For the text-containing cell, return its midpoint in [x, y] coordinate format. 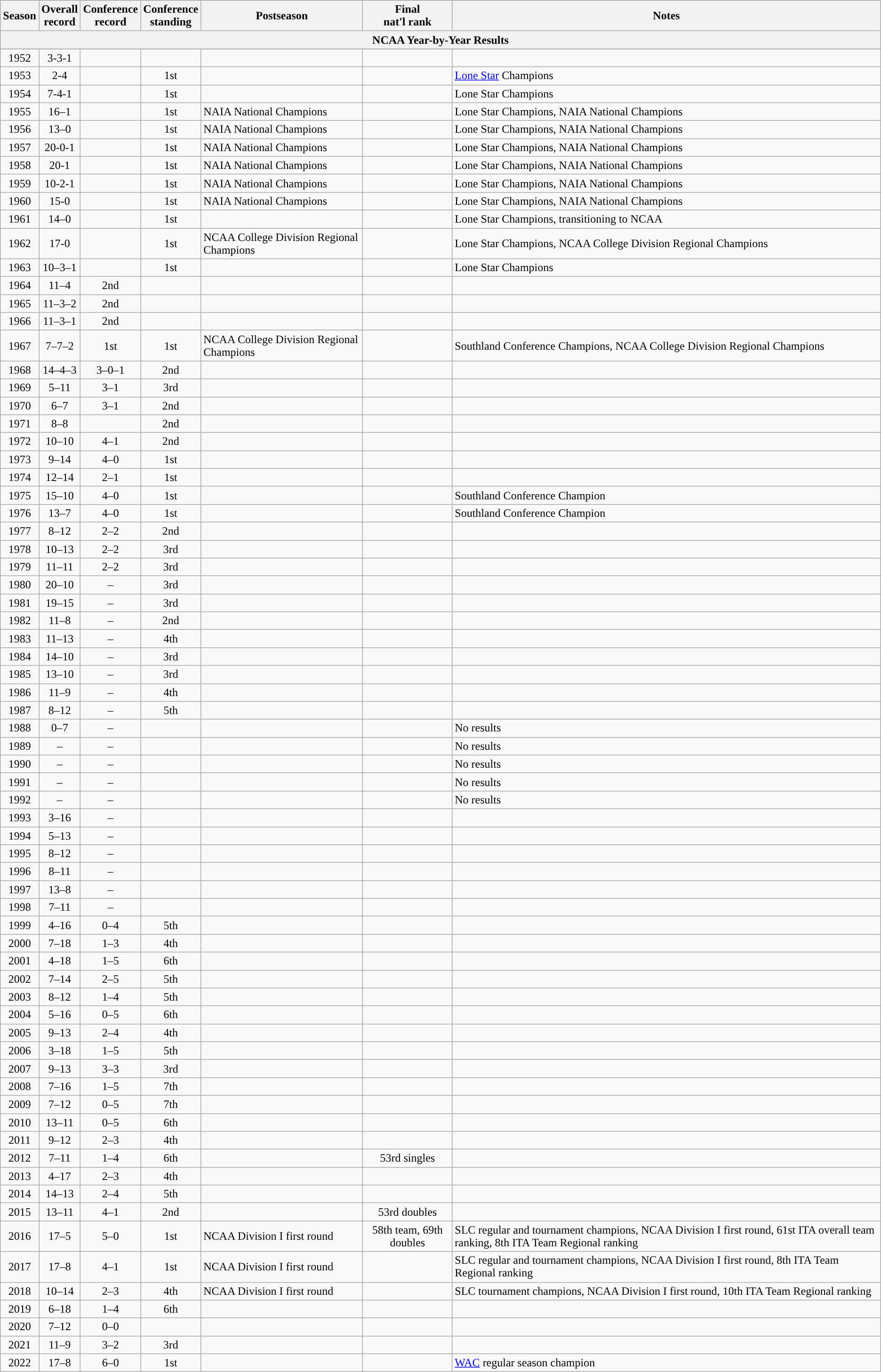
2005 [20, 1033]
Southland Conference Champions, NCAA College Division Regional Champions [666, 345]
10–3–1 [59, 268]
1976 [20, 513]
1996 [20, 872]
1974 [20, 477]
3–16 [59, 818]
0–0 [111, 1327]
SLC regular and tournament champions, NCAA Division I first round, 8th ITA Team Regional ranking [666, 1267]
Lone Star Champions, transitioning to NCAA [666, 219]
13–7 [59, 513]
2007 [20, 1068]
3–3 [111, 1068]
7-4-1 [59, 94]
Season [20, 16]
1969 [20, 388]
1993 [20, 818]
SLC tournament champions, NCAA Division I first round, 10th ITA Team Regional ranking [666, 1291]
1992 [20, 800]
1963 [20, 268]
Postseason [282, 16]
1972 [20, 441]
11–8 [59, 621]
2000 [20, 943]
2015 [20, 1212]
11–3–1 [59, 321]
2014 [20, 1194]
2019 [20, 1309]
2-4 [59, 76]
3–18 [59, 1051]
1967 [20, 345]
1985 [20, 674]
4–17 [59, 1176]
2009 [20, 1104]
1962 [20, 243]
1994 [20, 835]
1989 [20, 746]
5–16 [59, 1015]
2022 [20, 1363]
1953 [20, 76]
1991 [20, 782]
1959 [20, 183]
9–12 [59, 1140]
15-0 [59, 201]
20-0-1 [59, 147]
2012 [20, 1158]
15–10 [59, 495]
4–18 [59, 961]
13–8 [59, 890]
14–4–3 [59, 370]
Lone Star Champions, NCAA College Division Regional Champions [666, 243]
1980 [20, 585]
10–10 [59, 441]
7–16 [59, 1086]
2004 [20, 1015]
1987 [20, 710]
2001 [20, 961]
17–5 [59, 1236]
2017 [20, 1267]
8–8 [59, 424]
1979 [20, 567]
1983 [20, 639]
7–14 [59, 979]
1–3 [111, 943]
11–11 [59, 567]
1955 [20, 112]
14–0 [59, 219]
2003 [20, 997]
1977 [20, 531]
2018 [20, 1291]
2010 [20, 1123]
1965 [20, 304]
6–7 [59, 406]
7–18 [59, 943]
2021 [20, 1345]
2011 [20, 1140]
8–11 [59, 872]
53rd singles [408, 1158]
1984 [20, 657]
1988 [20, 728]
1982 [20, 621]
2–1 [111, 477]
1957 [20, 147]
19–15 [59, 603]
3–0–1 [111, 370]
12–14 [59, 477]
1954 [20, 94]
1973 [20, 459]
WAC regular season champion [666, 1363]
5–0 [111, 1236]
6–0 [111, 1363]
6–18 [59, 1309]
1964 [20, 286]
7–7–2 [59, 345]
13–0 [59, 129]
0–7 [59, 728]
2–5 [111, 979]
1975 [20, 495]
9–14 [59, 459]
1956 [20, 129]
10-2-1 [59, 183]
5–11 [59, 388]
Final nat'l rank [408, 16]
Conference record [111, 16]
1970 [20, 406]
1971 [20, 424]
58th team, 69th doubles [408, 1236]
1966 [20, 321]
11–3–2 [59, 304]
3–2 [111, 1345]
1968 [20, 370]
1986 [20, 692]
NCAA Year-by-Year Results [440, 40]
17-0 [59, 243]
1961 [20, 219]
11–4 [59, 286]
1960 [20, 201]
5–13 [59, 835]
10–14 [59, 1291]
Overall record [59, 16]
1958 [20, 165]
10–13 [59, 549]
3-3-1 [59, 58]
Notes [666, 16]
13–10 [59, 674]
2016 [20, 1236]
1999 [20, 925]
2008 [20, 1086]
SLC regular and tournament champions, NCAA Division I first round, 61st ITA overall team ranking, 8th ITA Team Regional ranking [666, 1236]
1998 [20, 907]
1990 [20, 764]
1997 [20, 890]
14–13 [59, 1194]
20-1 [59, 165]
0–4 [111, 925]
14–10 [59, 657]
53rd doubles [408, 1212]
4–16 [59, 925]
Conference standing [171, 16]
2013 [20, 1176]
11–13 [59, 639]
1952 [20, 58]
1978 [20, 549]
16–1 [59, 112]
1981 [20, 603]
2002 [20, 979]
20–10 [59, 585]
2006 [20, 1051]
2020 [20, 1327]
1995 [20, 854]
